Capture the cell that displays the provided text and extract its (x, y) central coordinate. 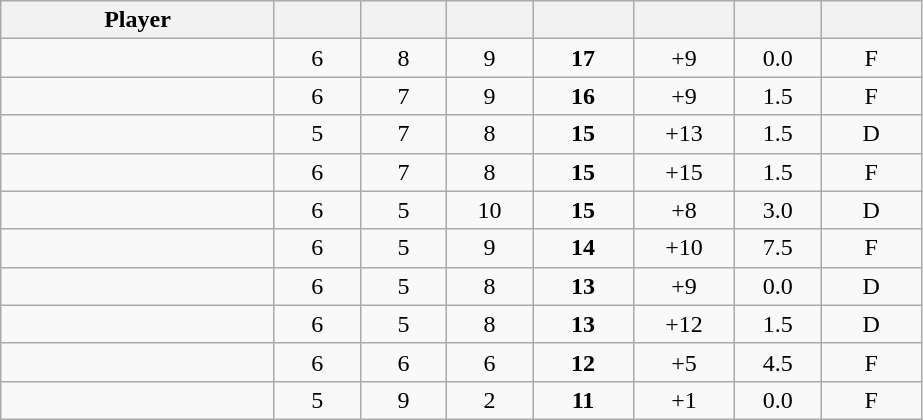
10 (489, 210)
+5 (684, 362)
12 (582, 362)
+8 (684, 210)
7.5 (778, 248)
+10 (684, 248)
+12 (684, 324)
17 (582, 58)
14 (582, 248)
16 (582, 96)
+15 (684, 172)
11 (582, 400)
Player (138, 20)
3.0 (778, 210)
4.5 (778, 362)
2 (489, 400)
+13 (684, 134)
+1 (684, 400)
